Locate the cell with the specified text and output its [X, Y] center coordinate. 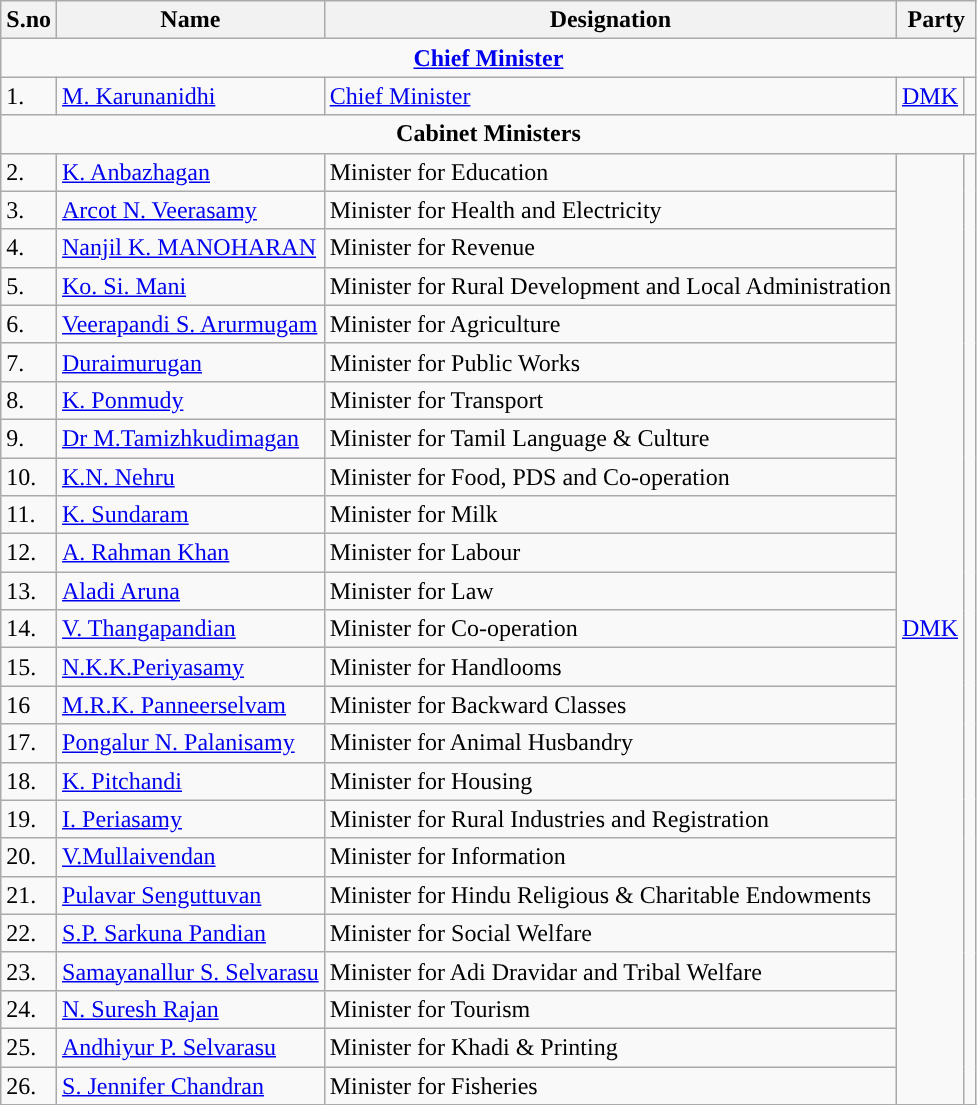
Cabinet Ministers [488, 134]
Minister for Hindu Religious & Charitable Endowments [610, 895]
21. [29, 895]
N. Suresh Rajan [191, 1009]
A. Rahman Khan [191, 553]
24. [29, 1009]
Minister for Milk [610, 515]
Minister for Rural Industries and Registration [610, 819]
22. [29, 933]
Minister for Tamil Language & Culture [610, 438]
7. [29, 362]
Minister for Revenue [610, 248]
M.R.K. Panneerselvam [191, 705]
Pulavar Senguttuvan [191, 895]
20. [29, 857]
Minister for Rural Development and Local Administration [610, 286]
9. [29, 438]
25. [29, 1047]
M. Karunanidhi [191, 96]
18. [29, 781]
Minister for Transport [610, 400]
Minister for Co-operation [610, 629]
Minister for Agriculture [610, 324]
Minister for Food, PDS and Co-operation [610, 477]
14. [29, 629]
Dr M.Tamizhkudimagan [191, 438]
26. [29, 1085]
13. [29, 591]
Minister for Handlooms [610, 667]
Minister for Backward Classes [610, 705]
Minister for Public Works [610, 362]
I. Periasamy [191, 819]
8. [29, 400]
N.K.K.Periyasamy [191, 667]
K.N. Nehru [191, 477]
15. [29, 667]
16 [29, 705]
K. Ponmudy [191, 400]
Samayanallur S. Selvarasu [191, 971]
Aladi Aruna [191, 591]
Minister for Adi Dravidar and Tribal Welfare [610, 971]
Minister for Information [610, 857]
V. Thangapandian [191, 629]
Minister for Social Welfare [610, 933]
Duraimurugan [191, 362]
Ko. Si. Mani [191, 286]
Minister for Education [610, 172]
Minister for Housing [610, 781]
1. [29, 96]
Minister for Animal Husbandry [610, 743]
Minister for Khadi & Printing [610, 1047]
17. [29, 743]
Andhiyur P. Selvarasu [191, 1047]
2. [29, 172]
S.P. Sarkuna Pandian [191, 933]
Minister for Fisheries [610, 1085]
6. [29, 324]
3. [29, 210]
S.no [29, 20]
11. [29, 515]
23. [29, 971]
Minister for Labour [610, 553]
V.Mullaivendan [191, 857]
Designation [610, 20]
Pongalur N. Palanisamy [191, 743]
Minister for Health and Electricity [610, 210]
Nanjil K. MANOHARAN [191, 248]
Name [191, 20]
5. [29, 286]
19. [29, 819]
Minister for Law [610, 591]
Minister for Tourism [610, 1009]
10. [29, 477]
Party [936, 20]
K. Anbazhagan [191, 172]
Arcot N. Veerasamy [191, 210]
12. [29, 553]
Veerapandi S. Arurmugam [191, 324]
K. Pitchandi [191, 781]
4. [29, 248]
K. Sundaram [191, 515]
S. Jennifer Chandran [191, 1085]
